Detect which cell encompasses the target text, then output its (x, y) center coordinate. 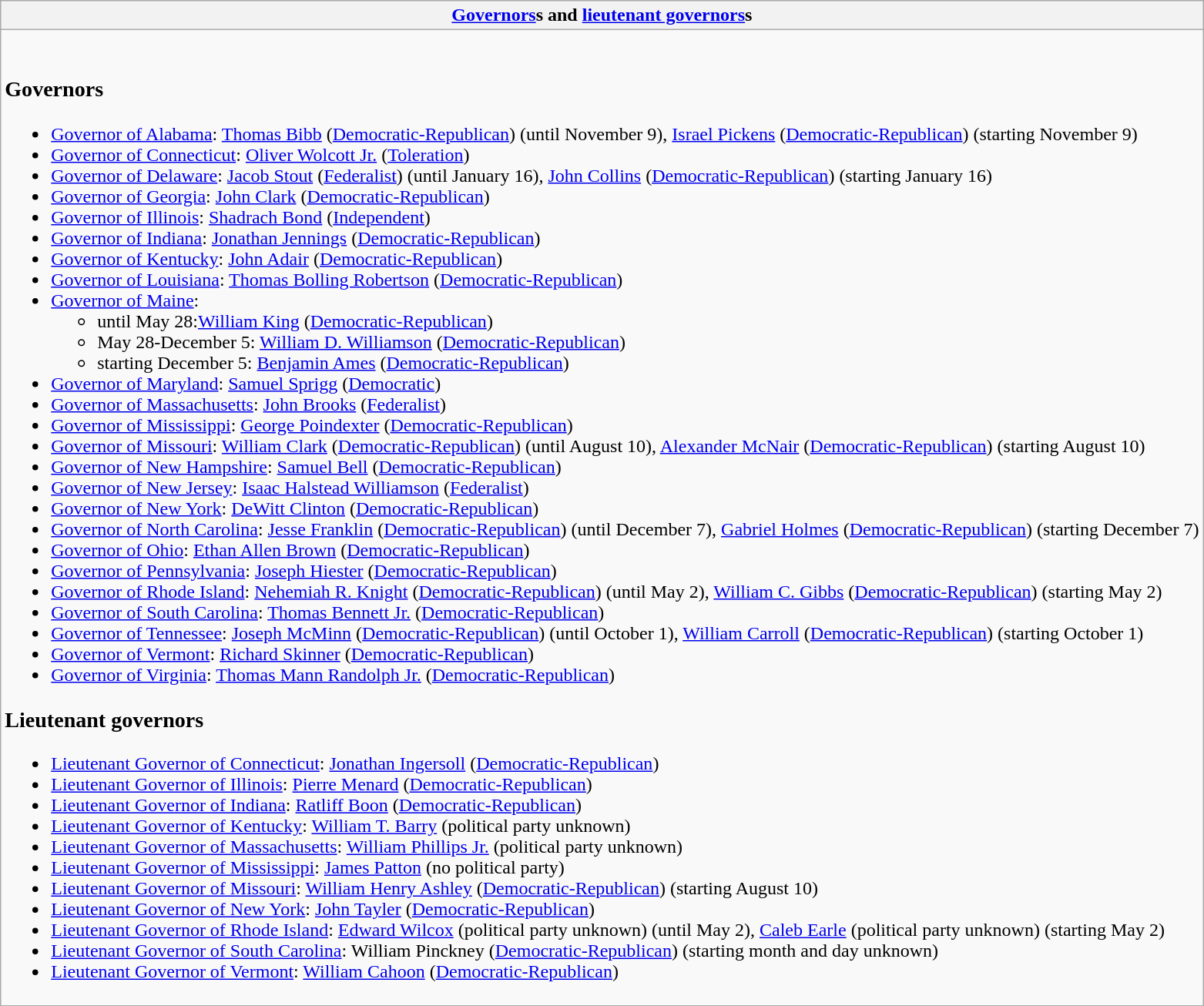
Governorss and lieutenant governorss (602, 15)
